Find where the given text appears and provide that cell's center as (x, y) coordinate. 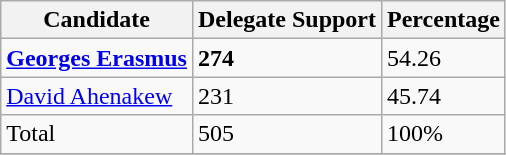
Percentage (444, 20)
54.26 (444, 58)
505 (286, 134)
100% (444, 134)
Georges Erasmus (97, 58)
Total (97, 134)
David Ahenakew (97, 96)
45.74 (444, 96)
Delegate Support (286, 20)
231 (286, 96)
274 (286, 58)
Candidate (97, 20)
